Scan for the cell matching the given text and deliver its (x, y) coordinate at center. 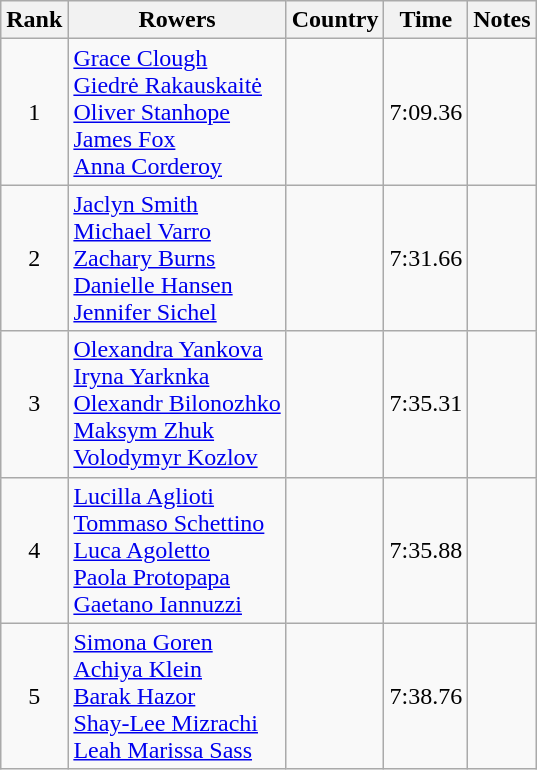
Time (426, 20)
2 (34, 258)
Notes (502, 20)
3 (34, 404)
7:35.88 (426, 550)
5 (34, 696)
Simona GorenAchiya KleinBarak HazorShay-Lee MizrachiLeah Marissa Sass (177, 696)
7:09.36 (426, 112)
Olexandra YankovaIryna YarknkaOlexandr BilonozhkoMaksym ZhukVolodymyr Kozlov (177, 404)
Rowers (177, 20)
7:35.31 (426, 404)
Country (335, 20)
Lucilla AgliotiTommaso SchettinoLuca AgolettoPaola ProtopapaGaetano Iannuzzi (177, 550)
Grace CloughGiedrė RakauskaitėOliver StanhopeJames FoxAnna Corderoy (177, 112)
Rank (34, 20)
7:31.66 (426, 258)
7:38.76 (426, 696)
4 (34, 550)
1 (34, 112)
Jaclyn SmithMichael VarroZachary BurnsDanielle HansenJennifer Sichel (177, 258)
